Extract the (X, Y) coordinate from the center of the cell holding the provided text.  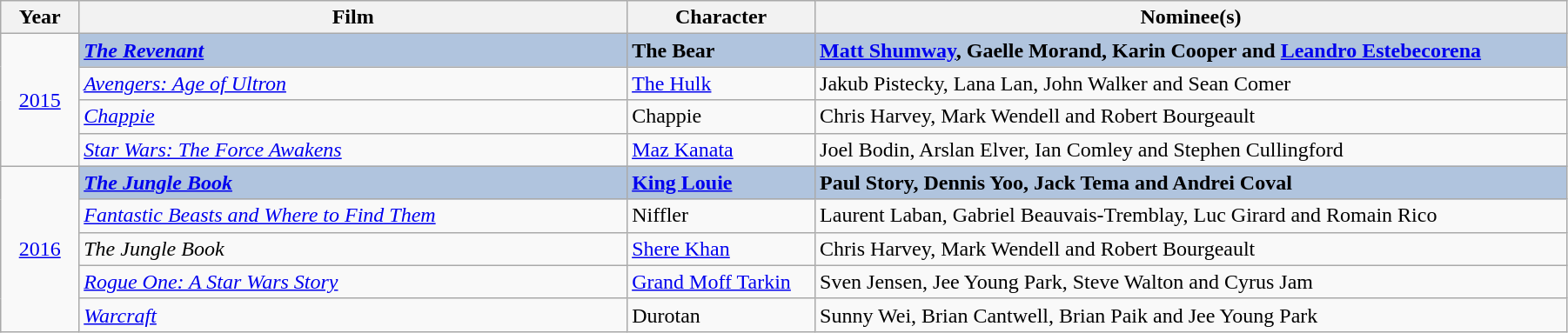
Grand Moff Tarkin (721, 282)
Sven Jensen, Jee Young Park, Steve Walton and Cyrus Jam (1191, 282)
Niffler (721, 216)
Shere Khan (721, 249)
Star Wars: The Force Awakens (353, 150)
Rogue One: A Star Wars Story (353, 282)
Paul Story, Dennis Yoo, Jack Tema and Andrei Coval (1191, 183)
Maz Kanata (721, 150)
Year (40, 17)
Film (353, 17)
Fantastic Beasts and Where to Find Them (353, 216)
Joel Bodin, Arslan Elver, Ian Comley and Stephen Cullingford (1191, 150)
Durotan (721, 315)
Laurent Laban, Gabriel Beauvais-Tremblay, Luc Girard and Romain Rico (1191, 216)
The Hulk (721, 83)
2016 (40, 249)
Avengers: Age of Ultron (353, 83)
Warcraft (353, 315)
Character (721, 17)
Matt Shumway, Gaelle Morand, Karin Cooper and Leandro Estebecorena (1191, 50)
2015 (40, 100)
Nominee(s) (1191, 17)
The Bear (721, 50)
The Revenant (353, 50)
King Louie (721, 183)
Sunny Wei, Brian Cantwell, Brian Paik and Jee Young Park (1191, 315)
Jakub Pistecky, Lana Lan, John Walker and Sean Comer (1191, 83)
